Identify which cell holds the provided text, then report its (x, y) central coordinate. 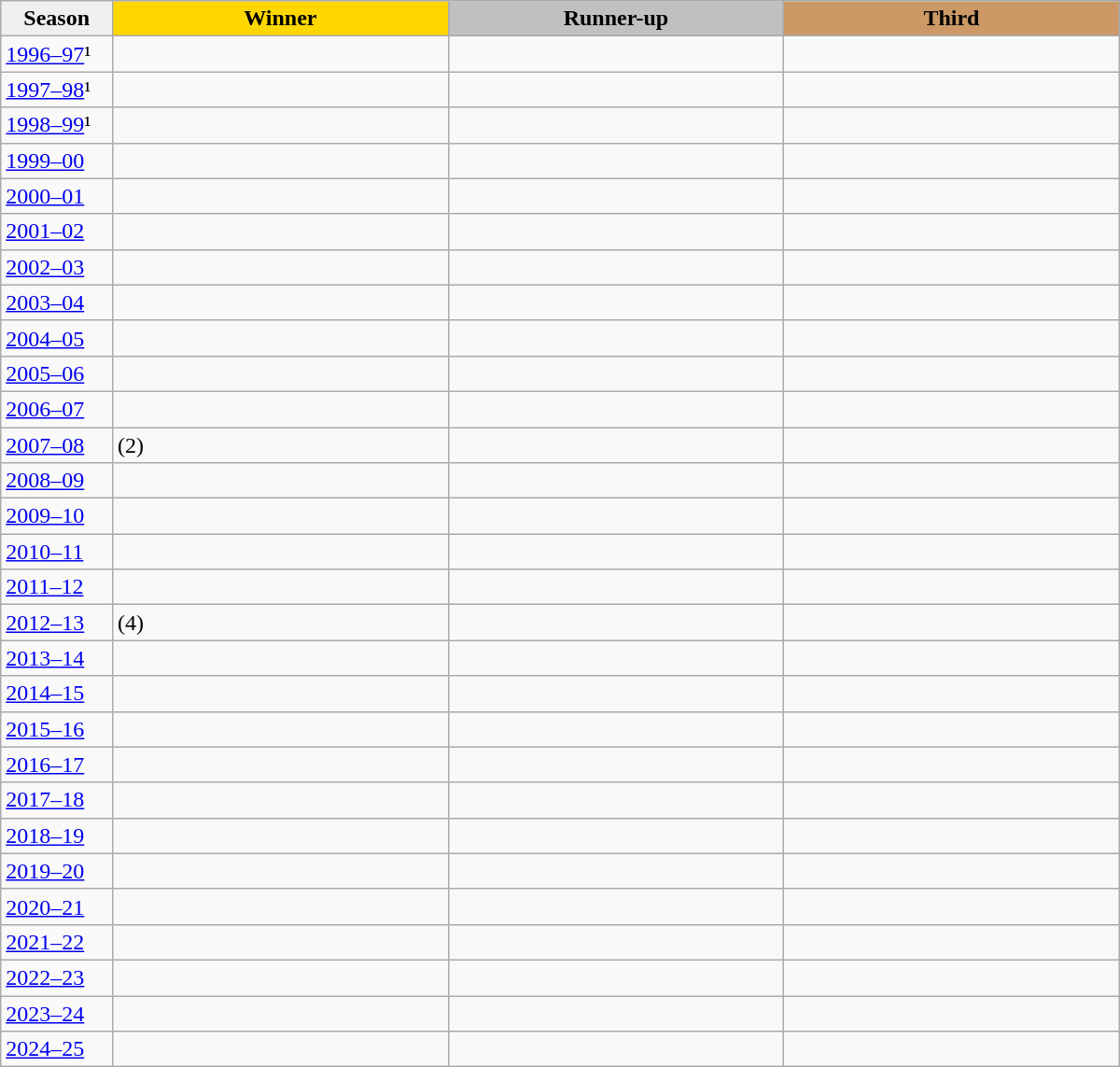
Third (952, 19)
2011–12 (57, 587)
2002–03 (57, 267)
2005–06 (57, 373)
Winner (281, 19)
2017–18 (57, 800)
Season (57, 19)
2014–15 (57, 694)
2015–16 (57, 729)
2024–25 (57, 1049)
1997–98¹ (57, 90)
2019–20 (57, 871)
1996–97¹ (57, 54)
2004–05 (57, 338)
2008–09 (57, 481)
2016–17 (57, 765)
2009–10 (57, 516)
2021–22 (57, 942)
2003–04 (57, 302)
Runner-up (616, 19)
2000–01 (57, 196)
1998–99¹ (57, 125)
2012–13 (57, 623)
2018–19 (57, 835)
1999–00 (57, 161)
2006–07 (57, 409)
(2) (281, 445)
2007–08 (57, 445)
2001–02 (57, 232)
2023–24 (57, 1013)
2013–14 (57, 658)
2022–23 (57, 977)
2010–11 (57, 552)
2020–21 (57, 906)
(4) (281, 623)
